From the cell containing the given text, extract its center point as (X, Y) coordinate. 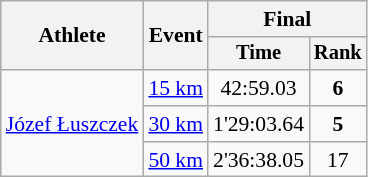
6 (338, 88)
Final (288, 19)
1'29:03.64 (258, 124)
42:59.03 (258, 88)
Athlete (72, 36)
Event (176, 36)
Józef Łuszczek (72, 124)
Time (258, 54)
30 km (176, 124)
15 km (176, 88)
5 (338, 124)
Rank (338, 54)
